From the cell containing the given text, extract its center point as [x, y] coordinate. 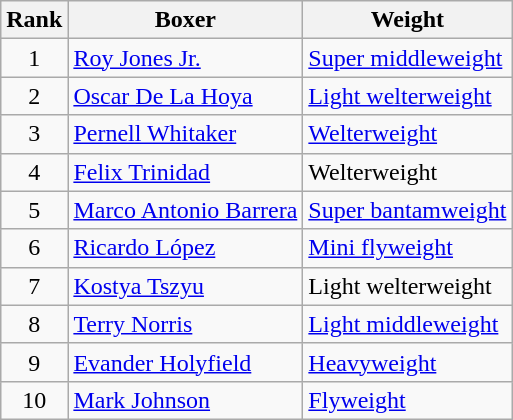
6 [34, 248]
Roy Jones Jr. [186, 58]
Kostya Tszyu [186, 286]
Super middleweight [408, 58]
Marco Antonio Barrera [186, 210]
9 [34, 362]
Oscar De La Hoya [186, 96]
Heavyweight [408, 362]
Pernell Whitaker [186, 134]
Evander Holyfield [186, 362]
Ricardo López [186, 248]
10 [34, 400]
Flyweight [408, 400]
4 [34, 172]
Super bantamweight [408, 210]
8 [34, 324]
Weight [408, 20]
Mini flyweight [408, 248]
Terry Norris [186, 324]
3 [34, 134]
1 [34, 58]
Mark Johnson [186, 400]
Felix Trinidad [186, 172]
Light middleweight [408, 324]
7 [34, 286]
2 [34, 96]
Rank [34, 20]
Boxer [186, 20]
5 [34, 210]
